Identify which cell holds the provided text, then report its [X, Y] central coordinate. 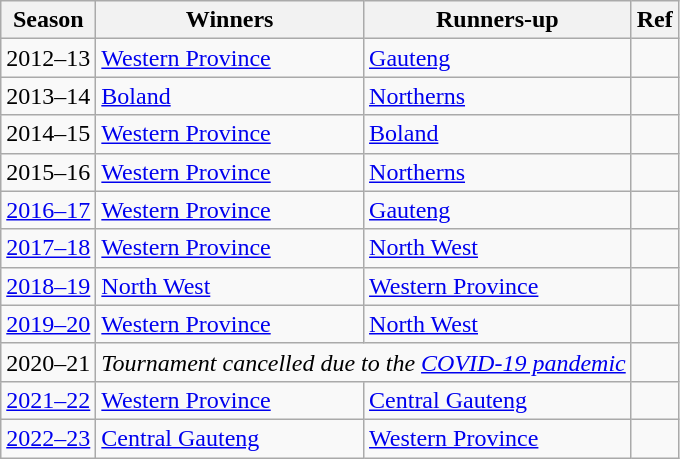
2012–13 [48, 58]
2016–17 [48, 210]
2014–15 [48, 134]
2015–16 [48, 172]
Winners [230, 20]
2019–20 [48, 324]
2020–21 [48, 362]
2018–19 [48, 286]
Season [48, 20]
2021–22 [48, 400]
Ref [654, 20]
2022–23 [48, 438]
Runners-up [498, 20]
2013–14 [48, 96]
2017–18 [48, 248]
Tournament cancelled due to the COVID-19 pandemic [364, 362]
